Pinpoint the cell where the given text exists, returning its (x, y) midpoint coordinate. 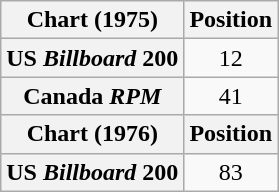
Chart (1975) (92, 20)
Canada RPM (92, 96)
12 (231, 58)
Chart (1976) (92, 134)
41 (231, 96)
83 (231, 172)
